Determine the (X, Y) coordinate at the center of the cell enclosing the given text.  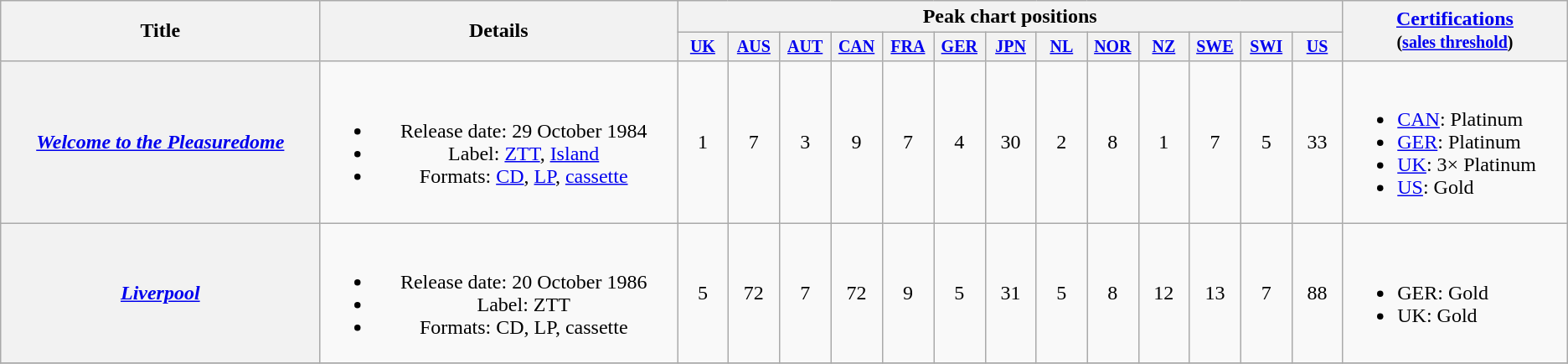
Title (161, 31)
AUS (754, 47)
CAN: PlatinumGER: PlatinumUK: 3× PlatinumUS: Gold (1456, 142)
4 (960, 142)
2 (1062, 142)
JPN (1010, 47)
3 (804, 142)
Release date: 20 October 1986Label: ZTTFormats: CD, LP, cassette (499, 294)
Details (499, 31)
NZ (1164, 47)
33 (1317, 142)
Welcome to the Pleasuredome (161, 142)
30 (1010, 142)
31 (1010, 294)
US (1317, 47)
Liverpool (161, 294)
FRA (908, 47)
13 (1215, 294)
Certifications(sales threshold) (1456, 31)
Release date: 29 October 1984Label: ZTT, IslandFormats: CD, LP, cassette (499, 142)
NL (1062, 47)
CAN (856, 47)
AUT (804, 47)
NOR (1113, 47)
Peak chart positions (1010, 17)
88 (1317, 294)
12 (1164, 294)
GER: GoldUK: Gold (1456, 294)
SWI (1266, 47)
GER (960, 47)
SWE (1215, 47)
UK (704, 47)
